Return the (x, y) coordinate for the center point of the cell that contains the specified text.  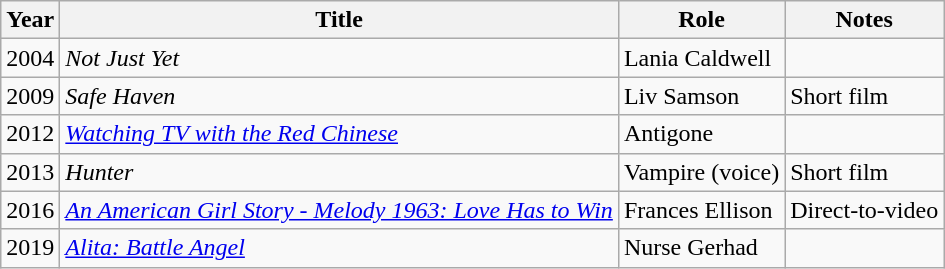
Title (340, 20)
Liv Samson (701, 96)
Not Just Yet (340, 58)
Year (30, 20)
Nurse Gerhad (701, 248)
Frances Ellison (701, 210)
Hunter (340, 172)
2019 (30, 248)
2009 (30, 96)
Notes (864, 20)
2013 (30, 172)
An American Girl Story - Melody 1963: Love Has to Win (340, 210)
Vampire (voice) (701, 172)
Alita: Battle Angel (340, 248)
Lania Caldwell (701, 58)
2004 (30, 58)
Watching TV with the Red Chinese (340, 134)
Antigone (701, 134)
2016 (30, 210)
Safe Haven (340, 96)
Direct-to-video (864, 210)
Role (701, 20)
2012 (30, 134)
